Locate the cell with the specified text and output its [x, y] center coordinate. 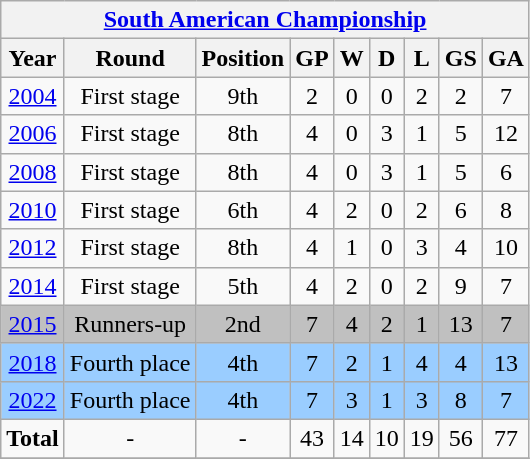
43 [312, 438]
77 [506, 438]
GS [460, 58]
2004 [33, 96]
5th [243, 286]
Position [243, 58]
12 [506, 134]
2014 [33, 286]
19 [422, 438]
9 [460, 286]
Round [130, 58]
Year [33, 58]
L [422, 58]
W [352, 58]
2010 [33, 210]
GA [506, 58]
2nd [243, 324]
9th [243, 96]
2018 [33, 362]
South American Championship [266, 20]
6th [243, 210]
2006 [33, 134]
D [386, 58]
56 [460, 438]
14 [352, 438]
2008 [33, 172]
GP [312, 58]
2012 [33, 248]
2022 [33, 400]
Total [33, 438]
2015 [33, 324]
Runners-up [130, 324]
